Output the (x, y) coordinate of the center of the cell containing the given text.  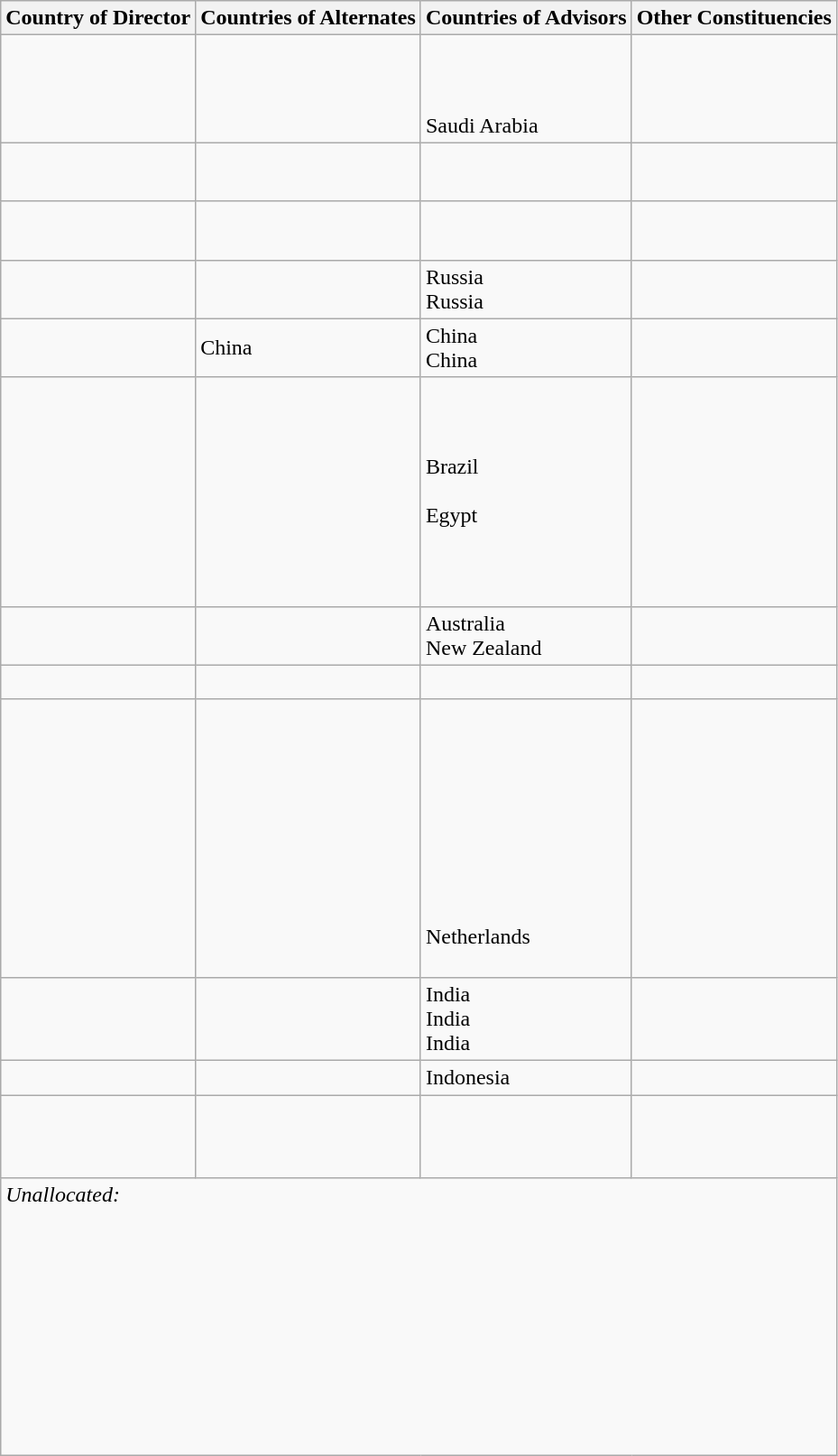
Other Constituencies (734, 18)
AustraliaNew Zealand (526, 635)
China (308, 348)
IndiaIndiaIndia (526, 1018)
ChinaChina (526, 348)
Unallocated: (419, 1317)
Netherlands (526, 838)
Countries of Advisors (526, 18)
RussiaRussia (526, 289)
Indonesia (526, 1077)
Country of Director (98, 18)
Saudi Arabia (526, 88)
BrazilEgypt (526, 492)
Countries of Alternates (308, 18)
